Return [X, Y] of the center of cell containing provided text 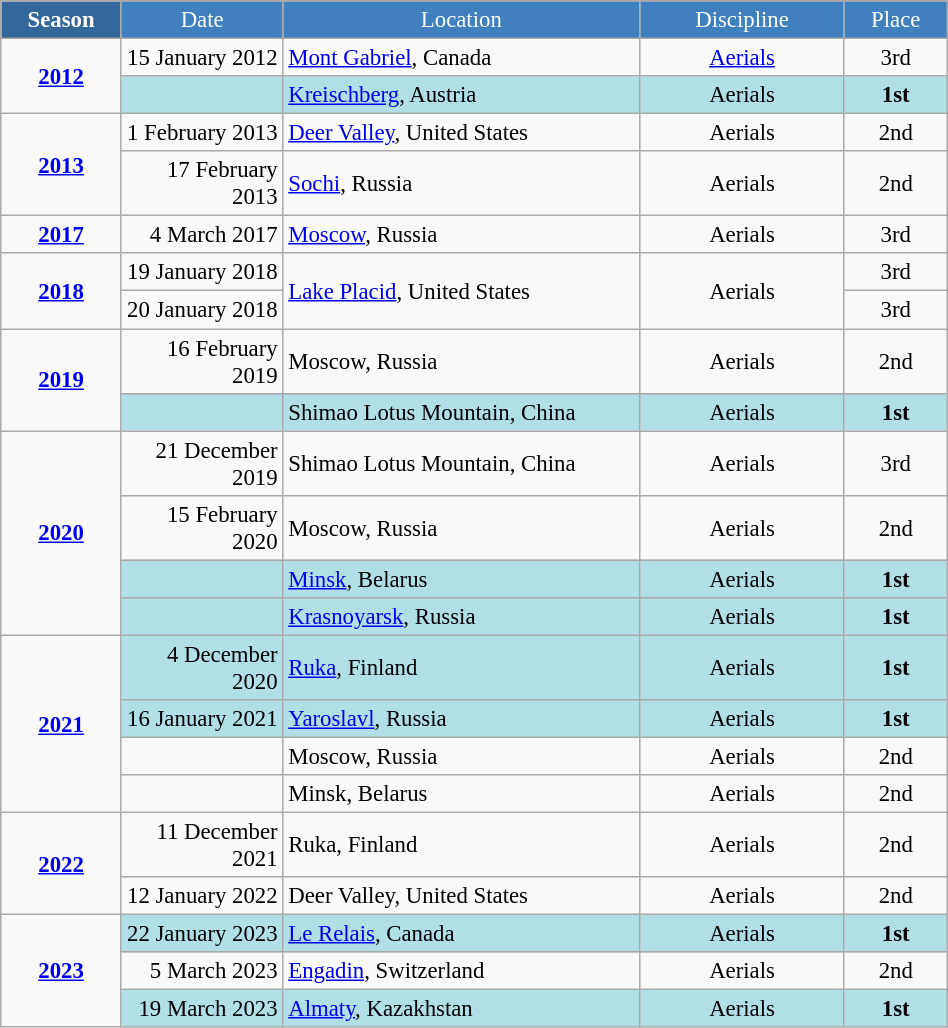
22 January 2023 [202, 934]
1 February 2013 [202, 133]
Krasnoyarsk, Russia [462, 617]
2021 [62, 724]
21 December 2019 [202, 464]
16 January 2021 [202, 719]
Le Relais, Canada [462, 934]
Sochi, Russia [462, 184]
Almaty, Kazakhstan [462, 1009]
Yaroslavl, Russia [462, 719]
2019 [62, 380]
2022 [62, 864]
5 March 2023 [202, 971]
Place [896, 20]
2017 [62, 235]
Location [462, 20]
2020 [62, 533]
Season [62, 20]
16 February 2019 [202, 362]
2013 [62, 165]
Mont Gabriel, Canada [462, 58]
Kreischberg, Austria [462, 95]
15 January 2012 [202, 58]
17 February 2013 [202, 184]
Discipline [742, 20]
19 January 2018 [202, 273]
Engadin, Switzerland [462, 971]
2012 [62, 76]
Date [202, 20]
19 March 2023 [202, 1009]
Lake Placid, United States [462, 292]
4 March 2017 [202, 235]
2018 [62, 292]
15 February 2020 [202, 528]
4 December 2020 [202, 668]
12 January 2022 [202, 896]
20 January 2018 [202, 310]
2023 [62, 972]
11 December 2021 [202, 846]
